From the cell containing the given text, extract its center point as (x, y) coordinate. 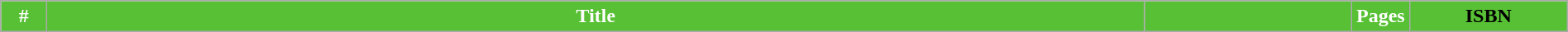
# (24, 16)
ISBN (1489, 16)
Title (595, 16)
Pages (1380, 16)
